Capture the cell that displays the provided text and extract its (X, Y) central coordinate. 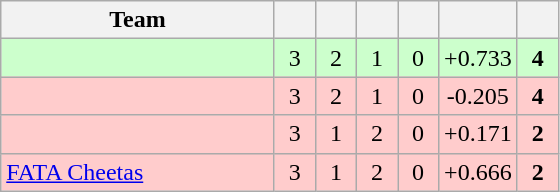
+0.733 (478, 58)
+0.666 (478, 172)
-0.205 (478, 96)
Team (138, 20)
FATA Cheetas (138, 172)
+0.171 (478, 134)
